Detect which cell encompasses the target text, then output its (x, y) center coordinate. 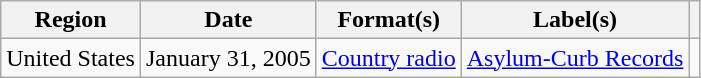
Label(s) (575, 20)
Region (71, 20)
Country radio (388, 58)
Date (228, 20)
Format(s) (388, 20)
Asylum-Curb Records (575, 58)
January 31, 2005 (228, 58)
United States (71, 58)
